Extract the [X, Y] coordinate from the center of the cell holding the provided text.  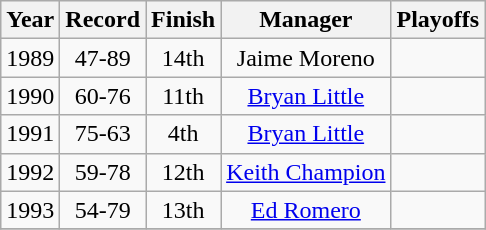
Manager [306, 20]
47-89 [103, 58]
1990 [30, 96]
Playoffs [438, 20]
60-76 [103, 96]
14th [184, 58]
Finish [184, 20]
Year [30, 20]
1989 [30, 58]
1991 [30, 134]
11th [184, 96]
Ed Romero [306, 210]
59-78 [103, 172]
1993 [30, 210]
1992 [30, 172]
Keith Champion [306, 172]
75-63 [103, 134]
54-79 [103, 210]
4th [184, 134]
Record [103, 20]
13th [184, 210]
12th [184, 172]
Jaime Moreno [306, 58]
